Return [x, y] of the center of cell containing provided text 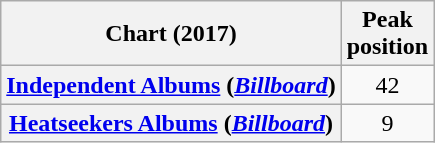
42 [387, 85]
9 [387, 123]
Peak position [387, 34]
Chart (2017) [171, 34]
Heatseekers Albums (Billboard) [171, 123]
Independent Albums (Billboard) [171, 85]
